Capture the cell that displays the provided text and extract its [X, Y] central coordinate. 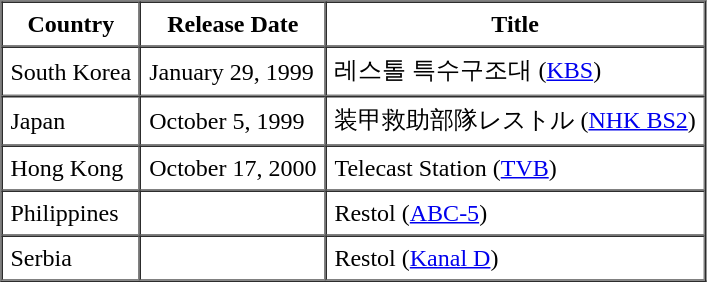
January 29, 1999 [232, 71]
Restol (Kanal D) [514, 258]
October 17, 2000 [232, 168]
Serbia [72, 258]
Telecast Station (TVB) [514, 168]
Restol (ABC-5) [514, 212]
Release Date [232, 24]
Title [514, 24]
Japan [72, 121]
October 5, 1999 [232, 121]
装甲救助部隊レストル (NHK BS2) [514, 121]
Country [72, 24]
Philippines [72, 212]
Hong Kong [72, 168]
South Korea [72, 71]
레스톨 특수구조대 (KBS) [514, 71]
